Capture the cell that displays the provided text and extract its (X, Y) central coordinate. 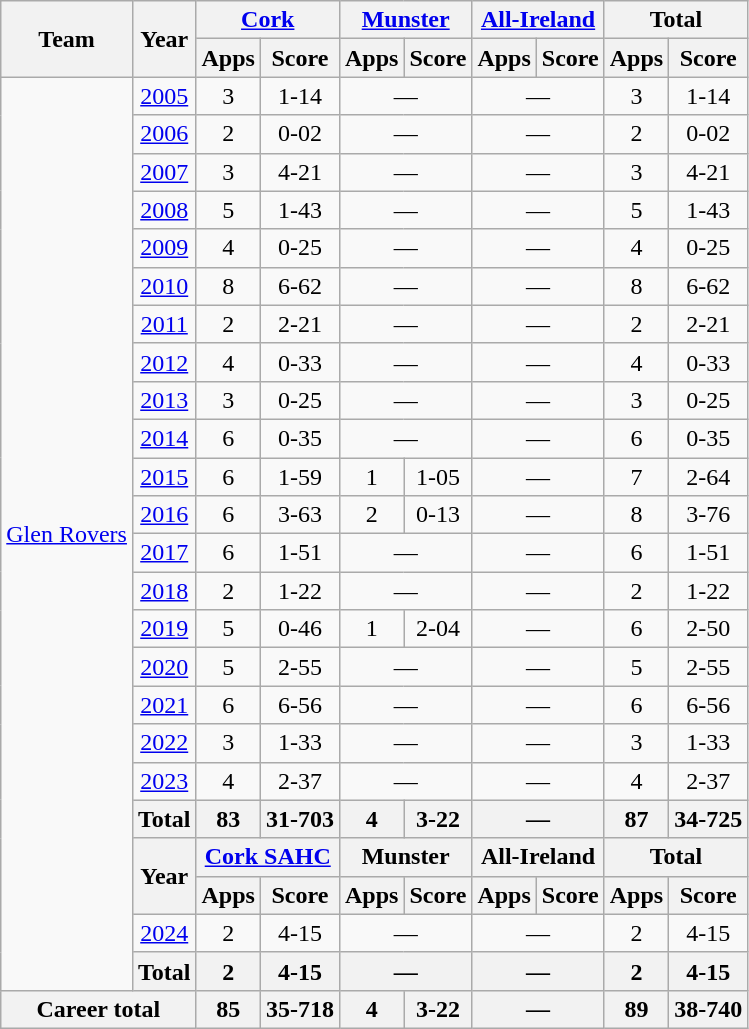
35-718 (300, 1009)
2013 (164, 400)
0-46 (300, 629)
3-63 (300, 515)
Career total (98, 1009)
2022 (164, 743)
2009 (164, 248)
1-05 (438, 477)
2012 (164, 362)
Glen Rovers (67, 534)
2008 (164, 210)
2024 (164, 933)
2018 (164, 591)
89 (636, 1009)
2-50 (708, 629)
2019 (164, 629)
2005 (164, 96)
31-703 (300, 819)
Cork SAHC (268, 857)
0-13 (438, 515)
83 (228, 819)
2015 (164, 477)
2020 (164, 667)
38-740 (708, 1009)
34-725 (708, 819)
2-64 (708, 477)
2007 (164, 172)
Cork (268, 20)
2014 (164, 438)
Team (67, 39)
1-59 (300, 477)
2017 (164, 553)
2016 (164, 515)
2021 (164, 705)
2006 (164, 134)
2-04 (438, 629)
2023 (164, 781)
2010 (164, 286)
85 (228, 1009)
87 (636, 819)
3-76 (708, 515)
2011 (164, 324)
7 (636, 477)
